Detect which cell encompasses the target text, then output its [x, y] center coordinate. 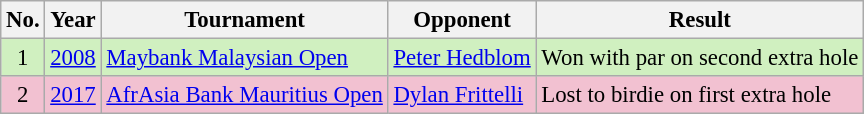
Lost to birdie on first extra hole [700, 95]
Year [73, 20]
Tournament [244, 20]
2017 [73, 95]
Result [700, 20]
Won with par on second extra hole [700, 58]
2 [23, 95]
Maybank Malaysian Open [244, 58]
2008 [73, 58]
Peter Hedblom [462, 58]
No. [23, 20]
AfrAsia Bank Mauritius Open [244, 95]
Dylan Frittelli [462, 95]
Opponent [462, 20]
1 [23, 58]
